Determine the (x, y) coordinate at the center of the cell enclosing the given text.  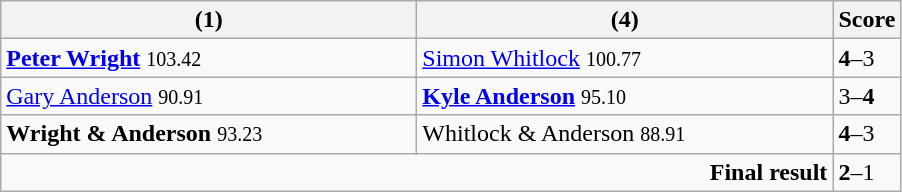
(4) (625, 20)
Wright & Anderson 93.23 (209, 134)
2–1 (867, 172)
3–4 (867, 96)
Peter Wright 103.42 (209, 58)
Whitlock & Anderson 88.91 (625, 134)
Score (867, 20)
Final result (417, 172)
Simon Whitlock 100.77 (625, 58)
Gary Anderson 90.91 (209, 96)
Kyle Anderson 95.10 (625, 96)
(1) (209, 20)
